From the cell containing the given text, extract its center point as (X, Y) coordinate. 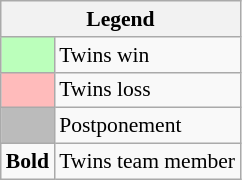
Twins team member (147, 162)
Twins loss (147, 90)
Bold (28, 162)
Legend (120, 19)
Twins win (147, 55)
Postponement (147, 126)
